Return (x, y) of the center of cell containing provided text 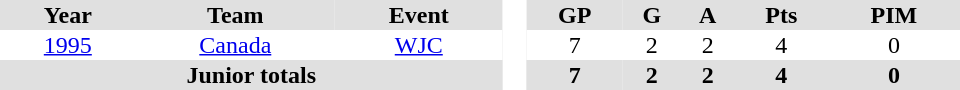
Team (236, 15)
Canada (236, 45)
A (708, 15)
Year (68, 15)
Pts (782, 15)
Junior totals (252, 75)
WJC (419, 45)
PIM (894, 15)
GP (574, 15)
Event (419, 15)
1995 (68, 45)
G (652, 15)
